Detect which cell encompasses the target text, then output its (x, y) center coordinate. 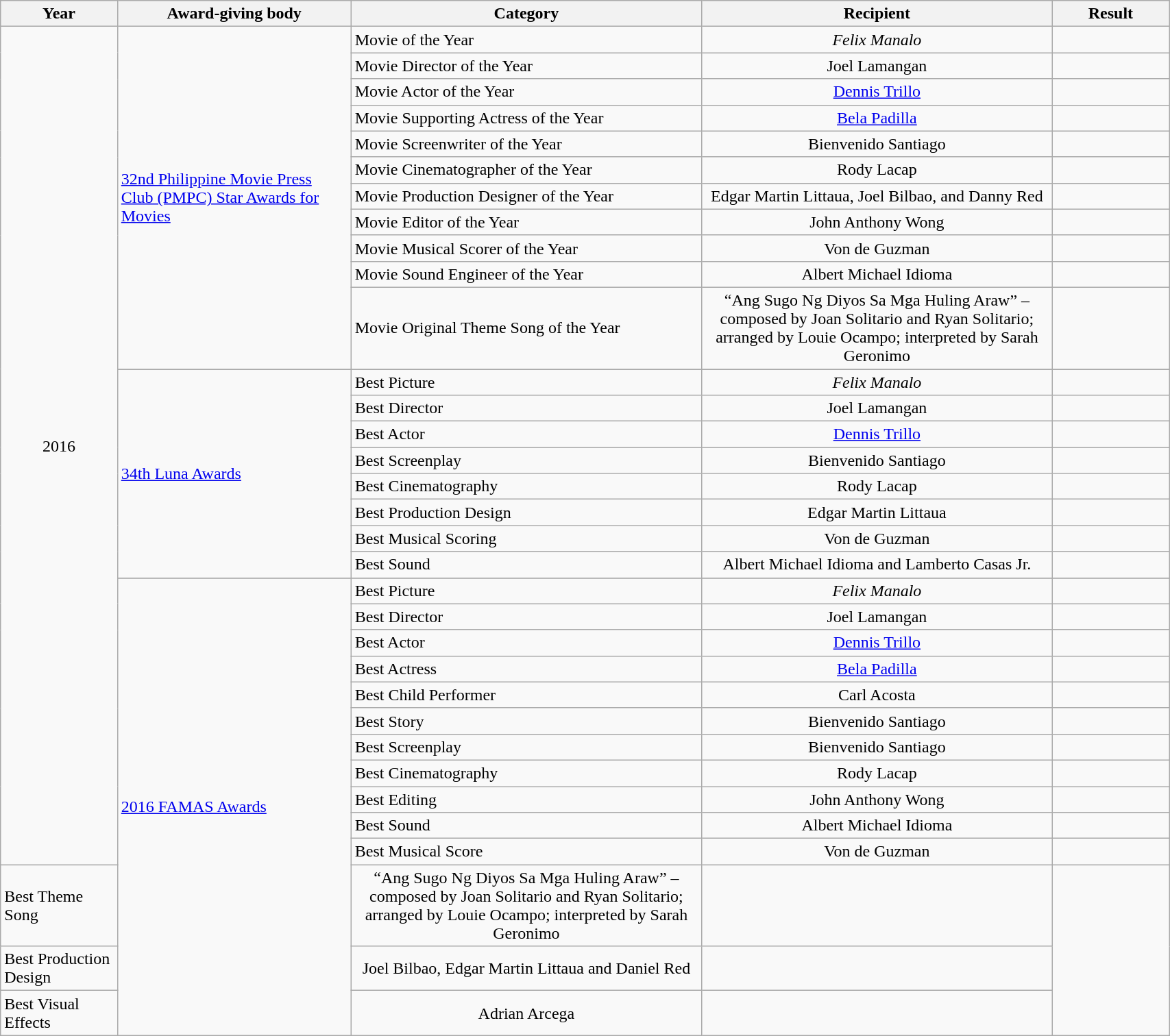
Best Child Performer (526, 695)
Movie Actor of the Year (526, 92)
Award-giving body (234, 14)
Best Visual Effects (59, 1013)
Best Actress (526, 669)
Edgar Martin Littaua, Joel Bilbao, and Danny Red (877, 196)
Movie Editor of the Year (526, 222)
Movie Cinematographer of the Year (526, 170)
Movie Supporting Actress of the Year (526, 118)
Movie Director of the Year (526, 66)
Best Musical Scoring (526, 539)
Movie Production Designer of the Year (526, 196)
Albert Michael Idioma and Lamberto Casas Jr. (877, 565)
Carl Acosta (877, 695)
Recipient (877, 14)
Result (1110, 14)
Movie Screenwriter of the Year (526, 144)
Movie Original Theme Song of the Year (526, 328)
Movie Musical Scorer of the Year (526, 248)
Best Musical Score (526, 852)
Movie Sound Engineer of the Year (526, 274)
Edgar Martin Littaua (877, 513)
Joel Bilbao, Edgar Martin Littaua and Daniel Red (526, 969)
34th Luna Awards (234, 473)
Adrian Arcega (526, 1013)
2016 (59, 445)
Best Story (526, 721)
2016 FAMAS Awards (234, 806)
Category (526, 14)
Best Theme Song (59, 906)
32nd Philippine Movie Press Club (PMPC) Star Awards for Movies (234, 198)
Year (59, 14)
Movie of the Year (526, 40)
Best Editing (526, 800)
